Pinpoint the cell where the given text exists, returning its (X, Y) midpoint coordinate. 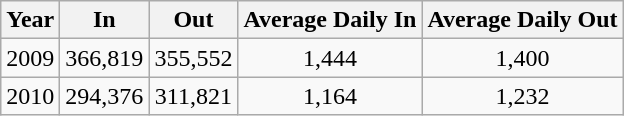
1,232 (522, 96)
366,819 (104, 58)
Average Daily In (330, 20)
In (104, 20)
2010 (30, 96)
Year (30, 20)
Average Daily Out (522, 20)
1,164 (330, 96)
294,376 (104, 96)
Out (194, 20)
2009 (30, 58)
1,400 (522, 58)
1,444 (330, 58)
355,552 (194, 58)
311,821 (194, 96)
